Return the [X, Y] coordinate for the center point of the cell that contains the specified text.  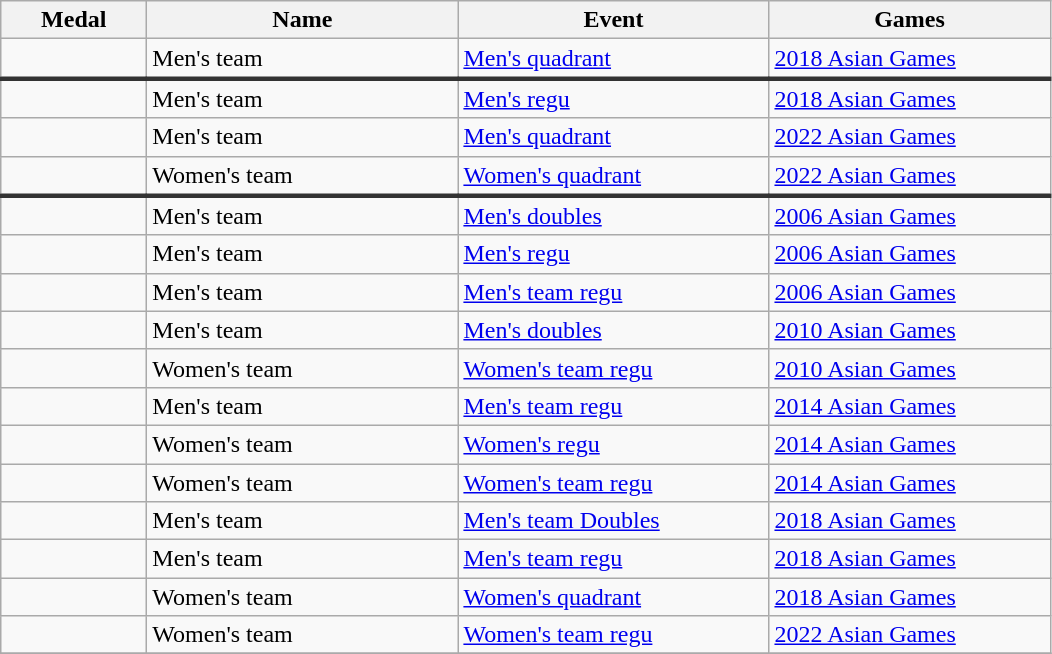
Name [302, 20]
Games [910, 20]
Men's team Doubles [614, 521]
Medal [74, 20]
Women's regu [614, 444]
Event [614, 20]
